Identify which cell holds the provided text, then report its (x, y) central coordinate. 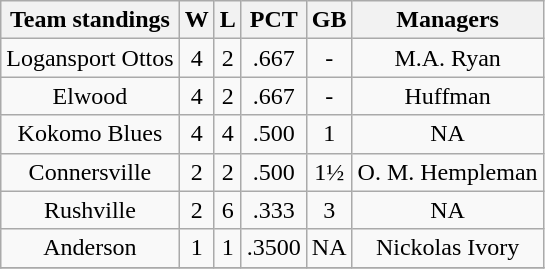
.3500 (274, 248)
Anderson (90, 248)
.333 (274, 210)
1½ (329, 172)
Managers (448, 20)
3 (329, 210)
Kokomo Blues (90, 134)
Rushville (90, 210)
Connersville (90, 172)
Logansport Ottos (90, 58)
Nickolas Ivory (448, 248)
GB (329, 20)
L (228, 20)
Team standings (90, 20)
PCT (274, 20)
O. M. Hempleman (448, 172)
Huffman (448, 96)
Elwood (90, 96)
6 (228, 210)
W (196, 20)
M.A. Ryan (448, 58)
